Find where the given text appears and provide that cell's center as (X, Y) coordinate. 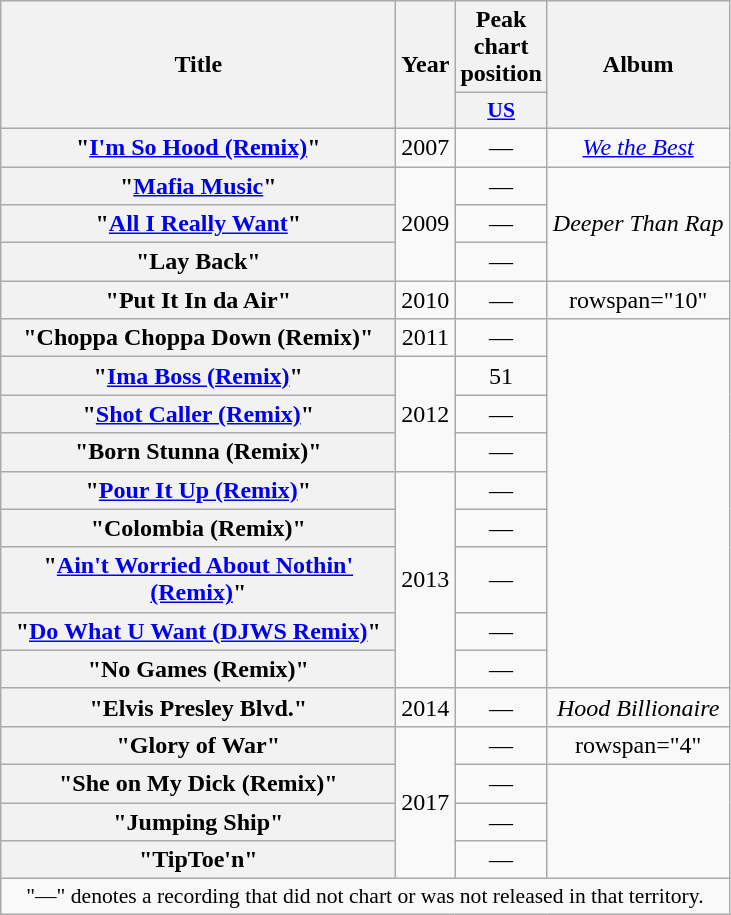
"Born Stunna (Remix)" (198, 452)
US (501, 111)
Title (198, 65)
"Shot Caller (Remix)" (198, 414)
"Mafia Music" (198, 185)
"Glory of War" (198, 745)
Year (426, 65)
We the Best (638, 147)
"Do What U Want (DJWS Remix)" (198, 631)
"Pour It Up (Remix)" (198, 490)
Peak chart position (501, 47)
Hood Billionaire (638, 707)
Deeper Than Rap (638, 223)
rowspan="10" (638, 300)
2007 (426, 147)
"Choppa Choppa Down (Remix)" (198, 338)
"Ain't Worried About Nothin' (Remix)" (198, 580)
Album (638, 65)
"All I Really Want" (198, 224)
"Put It In da Air" (198, 300)
"Lay Back" (198, 262)
2009 (426, 223)
51 (501, 376)
2013 (426, 580)
"Elvis Presley Blvd." (198, 707)
"I'm So Hood (Remix)" (198, 147)
2014 (426, 707)
rowspan="4" (638, 745)
"TipToe'n" (198, 860)
2011 (426, 338)
2012 (426, 414)
"Jumping Ship" (198, 821)
"—" denotes a recording that did not chart or was not released in that territory. (365, 897)
"She on My Dick (Remix)" (198, 783)
"Colombia (Remix)" (198, 528)
2010 (426, 300)
"Ima Boss (Remix)" (198, 376)
"No Games (Remix)" (198, 669)
2017 (426, 802)
